Find where the given text appears and provide that cell's center as (x, y) coordinate. 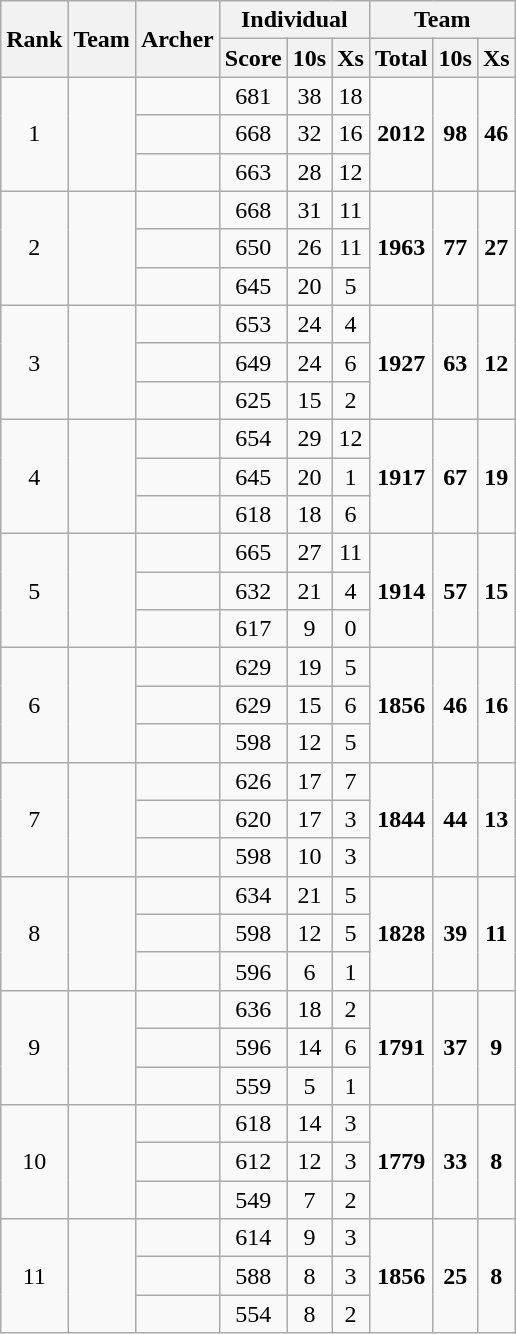
39 (455, 933)
654 (253, 438)
625 (253, 400)
26 (309, 248)
33 (455, 1162)
1844 (401, 819)
1828 (401, 933)
28 (309, 172)
1791 (401, 1047)
Score (253, 58)
634 (253, 895)
636 (253, 1009)
549 (253, 1200)
2012 (401, 134)
1927 (401, 362)
1917 (401, 476)
650 (253, 248)
Rank (34, 39)
Individual (294, 20)
38 (309, 96)
663 (253, 172)
57 (455, 591)
98 (455, 134)
1914 (401, 591)
44 (455, 819)
63 (455, 362)
632 (253, 591)
617 (253, 629)
681 (253, 96)
0 (351, 629)
Archer (177, 39)
31 (309, 210)
29 (309, 438)
649 (253, 362)
665 (253, 553)
612 (253, 1162)
653 (253, 324)
588 (253, 1276)
1779 (401, 1162)
13 (496, 819)
32 (309, 134)
620 (253, 819)
626 (253, 781)
559 (253, 1085)
554 (253, 1314)
25 (455, 1276)
77 (455, 248)
67 (455, 476)
1963 (401, 248)
614 (253, 1238)
Total (401, 58)
37 (455, 1047)
